Detect which cell encompasses the target text, then output its [x, y] center coordinate. 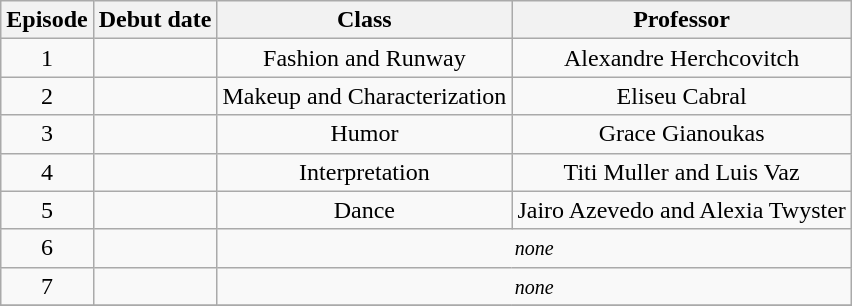
Alexandre Herchcovitch [682, 58]
Professor [682, 20]
1 [47, 58]
4 [47, 172]
7 [47, 286]
Makeup and Characterization [364, 96]
5 [47, 210]
Dance [364, 210]
Fashion and Runway [364, 58]
Jairo Azevedo and Alexia Twyster [682, 210]
3 [47, 134]
Grace Gianoukas [682, 134]
6 [47, 248]
Episode [47, 20]
Titi Muller and Luis Vaz [682, 172]
Eliseu Cabral [682, 96]
Debut date [155, 20]
2 [47, 96]
Class [364, 20]
Humor [364, 134]
Interpretation [364, 172]
